Return the (x, y) coordinate for the center point of the cell that contains the specified text.  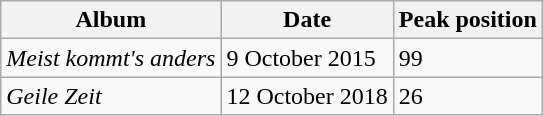
Date (307, 20)
9 October 2015 (307, 58)
Peak position (468, 20)
Meist kommt's anders (111, 58)
Geile Zeit (111, 96)
26 (468, 96)
99 (468, 58)
12 October 2018 (307, 96)
Album (111, 20)
